Capture the cell that displays the provided text and extract its (X, Y) central coordinate. 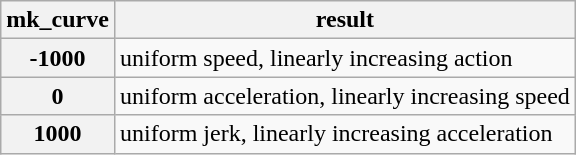
uniform jerk, linearly increasing acceleration (344, 134)
uniform acceleration, linearly increasing speed (344, 96)
0 (58, 96)
-1000 (58, 58)
1000 (58, 134)
result (344, 20)
uniform speed, linearly increasing action (344, 58)
mk_curve (58, 20)
